Detect which cell encompasses the target text, then output its [x, y] center coordinate. 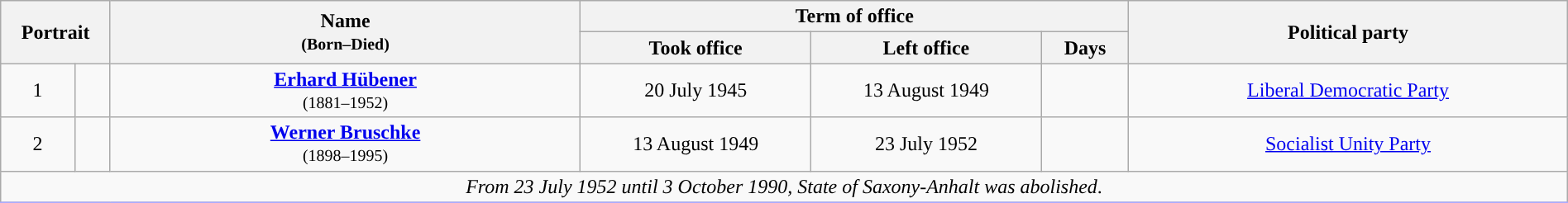
Term of office [855, 17]
Days [1085, 48]
Political party [1348, 32]
Socialist Unity Party [1348, 144]
Left office [926, 48]
Erhard Hübener(1881–1952) [345, 91]
2 [38, 144]
Liberal Democratic Party [1348, 91]
Portrait [56, 32]
1 [38, 91]
From 23 July 1952 until 3 October 1990, State of Saxony-Anhalt was abolished. [784, 186]
Took office [696, 48]
20 July 1945 [696, 91]
Name(Born–Died) [345, 32]
Werner Bruschke(1898–1995) [345, 144]
23 July 1952 [926, 144]
